Identify which cell holds the provided text, then report its [X, Y] central coordinate. 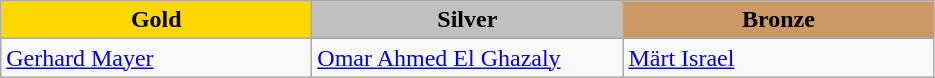
Gerhard Mayer [156, 58]
Omar Ahmed El Ghazaly [468, 58]
Silver [468, 20]
Gold [156, 20]
Bronze [778, 20]
Märt Israel [778, 58]
